Capture the cell that displays the provided text and extract its (X, Y) central coordinate. 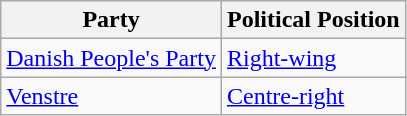
Danish People's Party (112, 58)
Venstre (112, 96)
Centre-right (313, 96)
Right-wing (313, 58)
Political Position (313, 20)
Party (112, 20)
